Locate the cell with the specified text and output its [x, y] center coordinate. 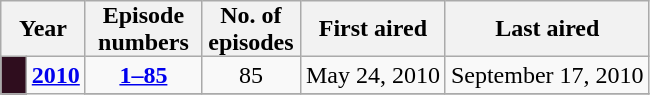
No. ofepisodes [250, 29]
May 24, 2010 [372, 75]
85 [250, 75]
September 17, 2010 [547, 75]
Last aired [547, 29]
1–85 [143, 75]
First aired [372, 29]
Year [44, 29]
2010 [56, 75]
Episodenumbers [143, 29]
